Extract the [x, y] coordinate from the center of the cell holding the provided text.  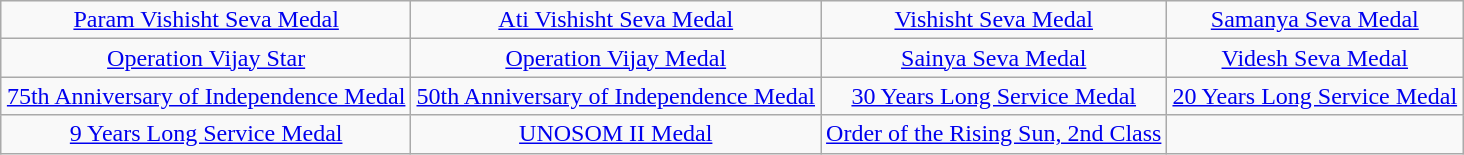
Ati Vishisht Seva Medal [616, 20]
Operation Vijay Star [206, 58]
Param Vishisht Seva Medal [206, 20]
Vishisht Seva Medal [994, 20]
Order of the Rising Sun, 2nd Class [994, 134]
Sainya Seva Medal [994, 58]
9 Years Long Service Medal [206, 134]
20 Years Long Service Medal [1315, 96]
30 Years Long Service Medal [994, 96]
75th Anniversary of Independence Medal [206, 96]
Samanya Seva Medal [1315, 20]
Videsh Seva Medal [1315, 58]
Operation Vijay Medal [616, 58]
UNOSOM II Medal [616, 134]
50th Anniversary of Independence Medal [616, 96]
